Determine the [X, Y] coordinate at the center of the cell enclosing the given text.  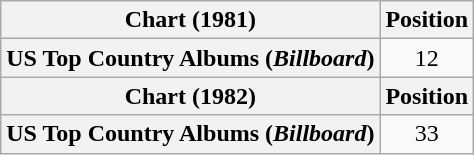
33 [427, 134]
Chart (1982) [190, 96]
Chart (1981) [190, 20]
12 [427, 58]
